Scan for the cell matching the given text and deliver its [X, Y] coordinate at center. 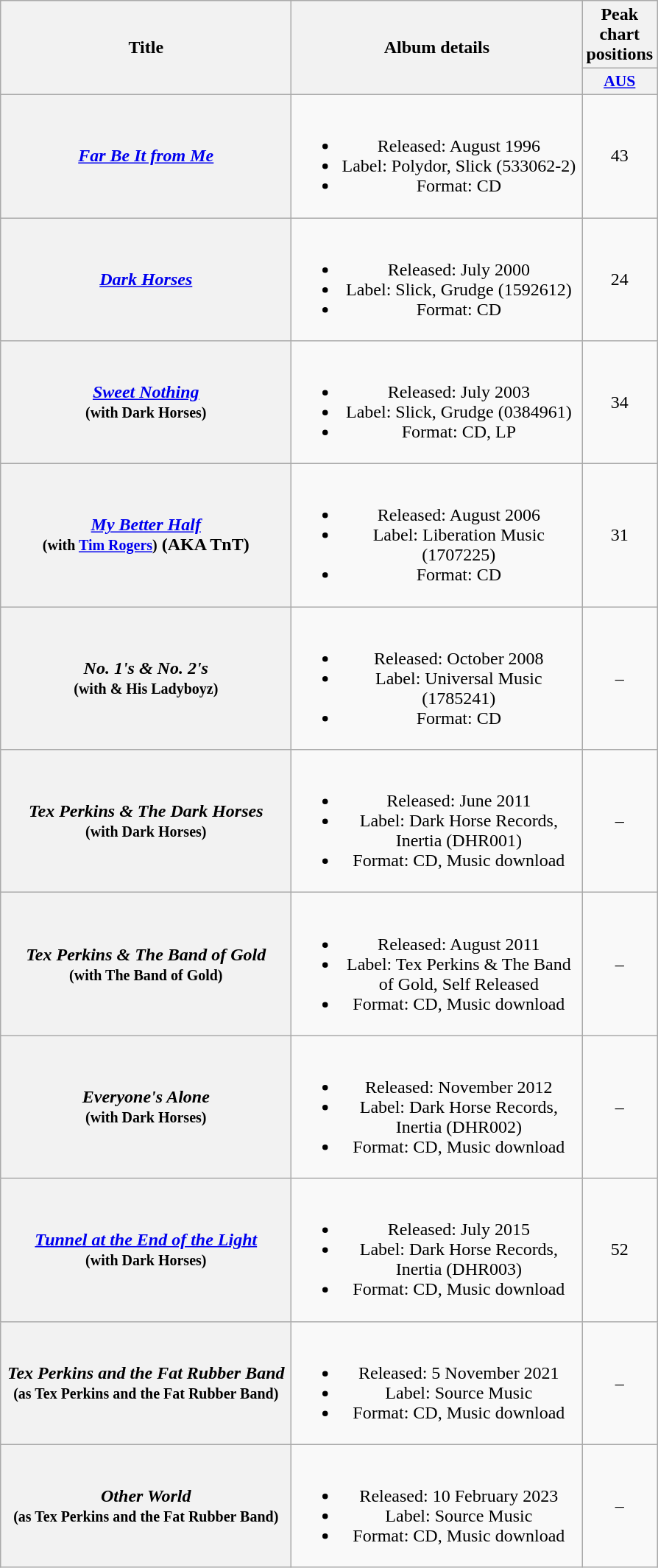
Released: 5 November 2021Label: Source MusicFormat: CD, Music download [437, 1383]
No. 1's & No. 2's (with & His Ladyboyz) [146, 678]
Far Be It from Me [146, 156]
Other World (as Tex Perkins and the Fat Rubber Band) [146, 1505]
Released: 10 February 2023Label: Source MusicFormat: CD, Music download [437, 1505]
Released: October 2008Label: Universal Music (1785241)Format: CD [437, 678]
Released: July 2000Label: Slick, Grudge (1592612)Format: CD [437, 280]
Tex Perkins & The Dark Horses (with Dark Horses) [146, 821]
My Better Half (with Tim Rogers) (AKA TnT) [146, 535]
AUS [620, 82]
Released: November 2012Label: Dark Horse Records, Inertia (DHR002)Format: CD, Music download [437, 1107]
Everyone's Alone (with Dark Horses) [146, 1107]
Released: August 2006Label: Liberation Music (1707225)Format: CD [437, 535]
Peak chart positions [620, 35]
Released: August 1996Label: Polydor, Slick (533062-2)Format: CD [437, 156]
Released: August 2011Label: Tex Perkins & The Band of Gold, Self ReleasedFormat: CD, Music download [437, 964]
52 [620, 1250]
Released: July 2003Label: Slick, Grudge (0384961)Format: CD, LP [437, 402]
Title [146, 48]
Tex Perkins & The Band of Gold (with The Band of Gold) [146, 964]
Dark Horses [146, 280]
Released: June 2011Label: Dark Horse Records, Inertia (DHR001)Format: CD, Music download [437, 821]
24 [620, 280]
Sweet Nothing (with Dark Horses) [146, 402]
Tunnel at the End of the Light (with Dark Horses) [146, 1250]
Released: July 2015Label: Dark Horse Records, Inertia (DHR003)Format: CD, Music download [437, 1250]
43 [620, 156]
Tex Perkins and the Fat Rubber Band (as Tex Perkins and the Fat Rubber Band) [146, 1383]
Album details [437, 48]
34 [620, 402]
31 [620, 535]
